From the cell containing the given text, extract its center point as (x, y) coordinate. 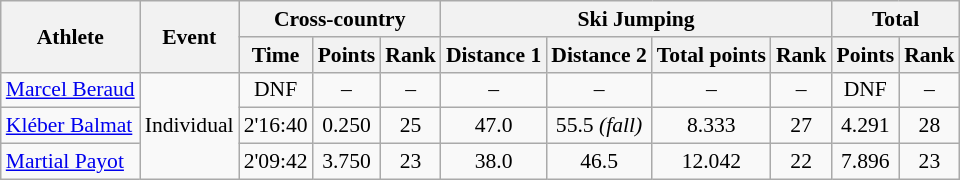
4.291 (865, 126)
25 (410, 126)
Distance 1 (494, 55)
Individual (190, 126)
Total (895, 19)
7.896 (865, 162)
Time (276, 55)
27 (802, 126)
Event (190, 36)
22 (802, 162)
Marcel Beraud (70, 90)
12.042 (712, 162)
2'16:40 (276, 126)
47.0 (494, 126)
Kléber Balmat (70, 126)
Distance 2 (598, 55)
Ski Jumping (636, 19)
46.5 (598, 162)
3.750 (347, 162)
Cross-country (340, 19)
55.5 (fall) (598, 126)
8.333 (712, 126)
2'09:42 (276, 162)
38.0 (494, 162)
28 (930, 126)
Athlete (70, 36)
0.250 (347, 126)
Total points (712, 55)
Martial Payot (70, 162)
